From the cell containing the given text, extract its center point as [x, y] coordinate. 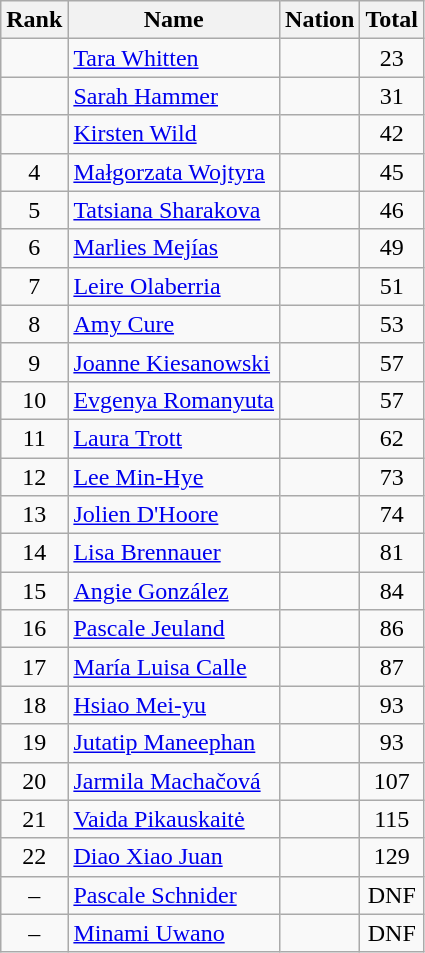
Total [392, 20]
107 [392, 781]
María Luisa Calle [174, 667]
81 [392, 553]
Pascale Schnider [174, 895]
8 [34, 324]
6 [34, 248]
73 [392, 477]
Amy Cure [174, 324]
Name [174, 20]
Angie González [174, 591]
Jutatip Maneephan [174, 743]
9 [34, 362]
51 [392, 286]
17 [34, 667]
14 [34, 553]
10 [34, 400]
Kirsten Wild [174, 134]
Leire Olaberria [174, 286]
Hsiao Mei-yu [174, 705]
18 [34, 705]
Jarmila Machačová [174, 781]
Rank [34, 20]
12 [34, 477]
Jolien D'Hoore [174, 515]
21 [34, 819]
20 [34, 781]
Lee Min-Hye [174, 477]
5 [34, 210]
31 [392, 96]
Małgorzata Wojtyra [174, 172]
49 [392, 248]
84 [392, 591]
7 [34, 286]
87 [392, 667]
Nation [320, 20]
15 [34, 591]
11 [34, 438]
19 [34, 743]
115 [392, 819]
23 [392, 58]
Minami Uwano [174, 933]
53 [392, 324]
13 [34, 515]
Joanne Kiesanowski [174, 362]
62 [392, 438]
42 [392, 134]
Sarah Hammer [174, 96]
Diao Xiao Juan [174, 857]
Pascale Jeuland [174, 629]
Laura Trott [174, 438]
45 [392, 172]
Tara Whitten [174, 58]
74 [392, 515]
22 [34, 857]
46 [392, 210]
86 [392, 629]
16 [34, 629]
Vaida Pikauskaitė [174, 819]
4 [34, 172]
129 [392, 857]
Tatsiana Sharakova [174, 210]
Marlies Mejías [174, 248]
Lisa Brennauer [174, 553]
Evgenya Romanyuta [174, 400]
